Find where the given text appears and provide that cell's center as (X, Y) coordinate. 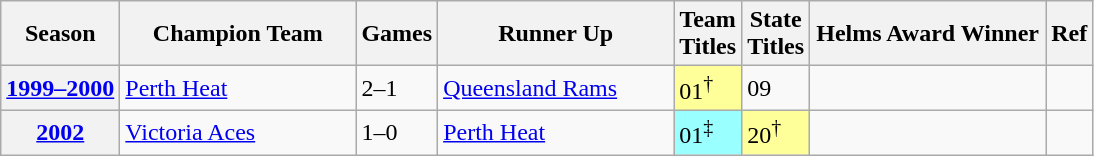
Queensland Rams (556, 88)
1999–2000 (60, 88)
Ref (1070, 34)
Helms Award Winner (928, 34)
Games (397, 34)
01‡ (708, 132)
2002 (60, 132)
2–1 (397, 88)
1–0 (397, 132)
StateTitles (776, 34)
TeamTitles (708, 34)
Victoria Aces (238, 132)
01† (708, 88)
Season (60, 34)
09 (776, 88)
20† (776, 132)
Champion Team (238, 34)
Runner Up (556, 34)
